Return [x, y] of the center of cell containing provided text 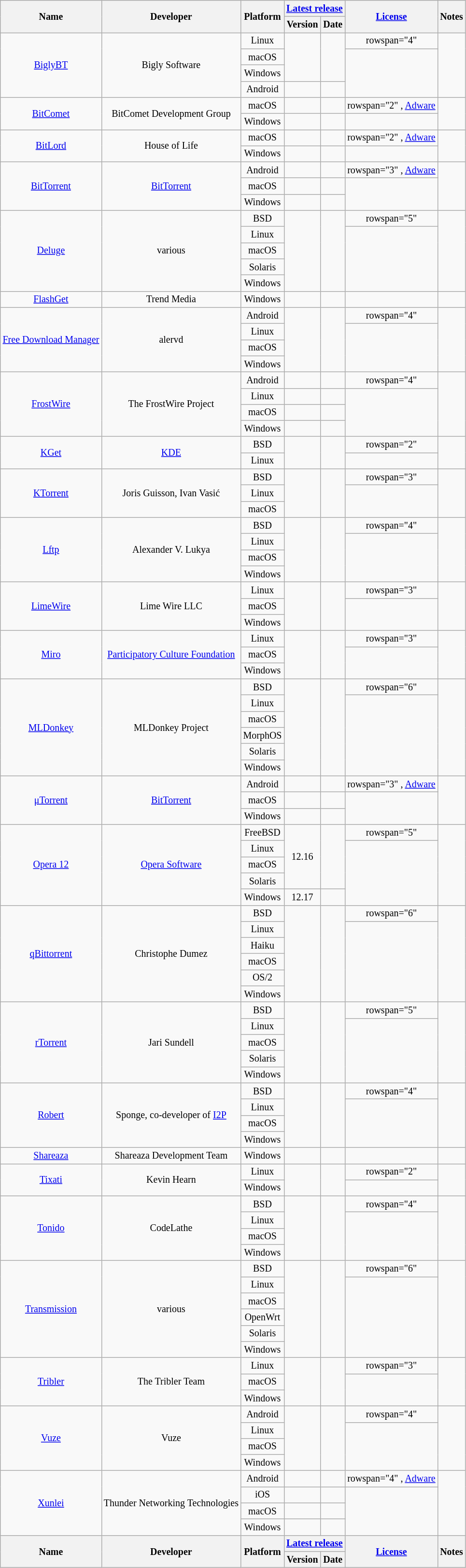
Haiku [263, 945]
CodeLathe [171, 1229]
KDE [171, 453]
qBittorrent [51, 954]
Sponge, co-developer of I2P [171, 1115]
Free Download Manager [51, 340]
rTorrent [51, 1043]
Xunlei [51, 1503]
The FrostWire Project [171, 405]
Opera 12 [51, 865]
MLDonkey Project [171, 728]
Tonido [51, 1229]
KTorrent [51, 493]
The Tribler Team [171, 1382]
FrostWire [51, 405]
House of Life [171, 146]
Miro [51, 655]
Thunder Networking Technologies [171, 1503]
Tixati [51, 1180]
Kevin Hearn [171, 1180]
OS/2 [263, 978]
KGet [51, 453]
BiglyBT [51, 65]
FreeBSD [263, 832]
BitComet [51, 114]
BitComet Development Group [171, 114]
MLDonkey [51, 728]
Trend Media [171, 299]
OpenWrt [263, 1317]
Bigly Software [171, 65]
iOS [263, 1495]
FlashGet [51, 299]
Joris Guisson, Ivan Vasić [171, 493]
Transmission [51, 1309]
Participatory Culture Foundation [171, 655]
Alexander V. Lukya [171, 550]
rowspan="4" , Adware [391, 1479]
12.16 [302, 857]
Lftp [51, 550]
Robert [51, 1115]
Tribler [51, 1382]
Lime Wire LLC [171, 606]
Shareaza [51, 1156]
12.17 [302, 897]
BitLord [51, 146]
μTorrent [51, 800]
LimeWire [51, 606]
Opera Software [171, 865]
Shareaza Development Team [171, 1156]
alervd [171, 340]
Jari Sundell [171, 1043]
Christophe Dumez [171, 954]
Deluge [51, 251]
MorphOS [263, 736]
